Extract the [x, y] coordinate from the center of the cell holding the provided text.  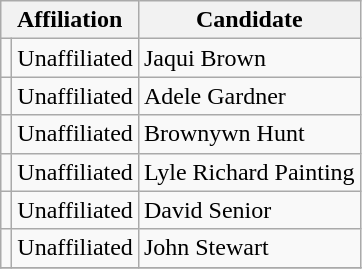
Lyle Richard Painting [249, 172]
Candidate [249, 20]
Brownywn Hunt [249, 134]
David Senior [249, 210]
Jaqui Brown [249, 58]
Affiliation [70, 20]
Adele Gardner [249, 96]
John Stewart [249, 248]
